Detect which cell encompasses the target text, then output its [X, Y] center coordinate. 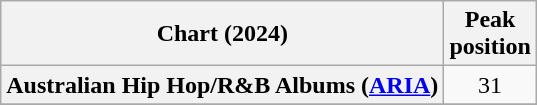
31 [490, 85]
Peakposition [490, 34]
Australian Hip Hop/R&B Albums (ARIA) [222, 85]
Chart (2024) [222, 34]
